Locate the cell with the specified text and output its [X, Y] center coordinate. 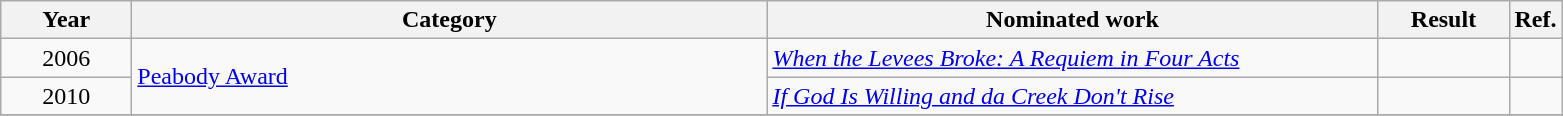
Result [1444, 20]
Year [66, 20]
2010 [66, 96]
When the Levees Broke: A Requiem in Four Acts [1072, 58]
Peabody Award [450, 77]
2006 [66, 58]
If God Is Willing and da Creek Don't Rise [1072, 96]
Nominated work [1072, 20]
Ref. [1536, 20]
Category [450, 20]
